Return the (X, Y) coordinate for the center point of the cell that contains the specified text.  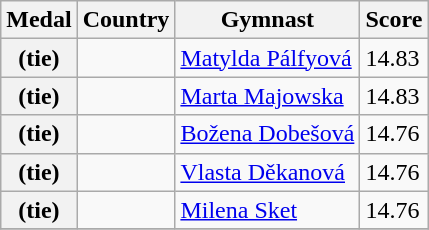
Medal (39, 20)
Marta Majowska (268, 96)
Country (126, 20)
Vlasta Děkanová (268, 172)
Score (394, 20)
Božena Dobešová (268, 134)
Matylda Pálfyová (268, 58)
Milena Sket (268, 210)
Gymnast (268, 20)
